Output the [x, y] coordinate of the center of the cell containing the given text.  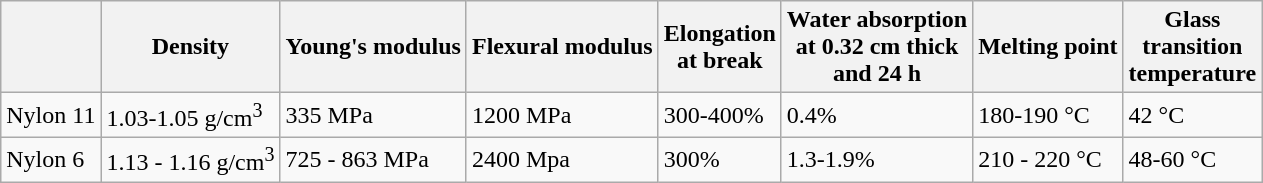
42 °C [1192, 116]
Melting point [1048, 47]
335 MPa [373, 116]
210 - 220 °C [1048, 160]
Density [190, 47]
Glasstransitiontemperature [1192, 47]
Flexural modulus [562, 47]
725 - 863 MPa [373, 160]
Young's modulus [373, 47]
48-60 °C [1192, 160]
1.03-1.05 g/cm3 [190, 116]
Nylon 6 [51, 160]
2400 Mpa [562, 160]
1.3-1.9% [876, 160]
300% [720, 160]
Elongationat break [720, 47]
0.4% [876, 116]
Water absorptionat 0.32 cm thickand 24 h [876, 47]
Nylon 11 [51, 116]
1.13 - 1.16 g/cm3 [190, 160]
1200 MPa [562, 116]
180-190 °C [1048, 116]
300-400% [720, 116]
